Extract the (X, Y) coordinate from the center of the cell holding the provided text.  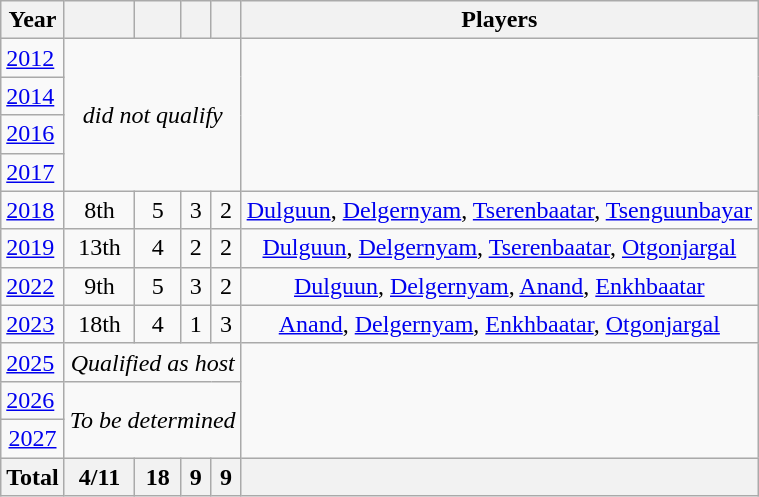
2012 (33, 58)
Players (499, 20)
4/11 (99, 477)
did not qualify (152, 115)
2022 (33, 286)
Qualified as host (152, 362)
8th (99, 210)
Anand, Delgernyam, Enkhbaatar, Otgonjargal (499, 324)
2026 (33, 400)
2016 (33, 134)
Dulguun, Delgernyam, Tserenbaatar, Tsenguunbayar (499, 210)
9th (99, 286)
2014 (33, 96)
Dulguun, Delgernyam, Tserenbaatar, Otgonjargal (499, 248)
Total (33, 477)
2025 (33, 362)
18 (158, 477)
Dulguun, Delgernyam, Anand, Enkhbaatar (499, 286)
2023 (33, 324)
13th (99, 248)
2027 (33, 438)
1 (196, 324)
Year (33, 20)
To be determined (152, 419)
2017 (33, 172)
2019 (33, 248)
2018 (33, 210)
18th (99, 324)
